From the cell containing the given text, extract its center point as [X, Y] coordinate. 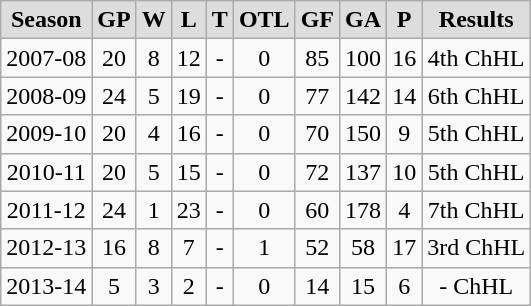
2011-12 [46, 210]
178 [364, 210]
142 [364, 96]
2009-10 [46, 134]
W [154, 20]
70 [317, 134]
P [404, 20]
58 [364, 248]
3 [154, 286]
19 [188, 96]
2007-08 [46, 58]
9 [404, 134]
150 [364, 134]
4th ChHL [476, 58]
2 [188, 286]
OTL [264, 20]
6 [404, 286]
GP [114, 20]
60 [317, 210]
137 [364, 172]
72 [317, 172]
2008-09 [46, 96]
6th ChHL [476, 96]
GF [317, 20]
7 [188, 248]
17 [404, 248]
12 [188, 58]
7th ChHL [476, 210]
T [220, 20]
10 [404, 172]
- ChHL [476, 286]
GA [364, 20]
23 [188, 210]
2013-14 [46, 286]
2012-13 [46, 248]
77 [317, 96]
100 [364, 58]
L [188, 20]
85 [317, 58]
Results [476, 20]
Season [46, 20]
3rd ChHL [476, 248]
2010-11 [46, 172]
52 [317, 248]
